Return the (X, Y) coordinate for the center point of the cell that contains the specified text.  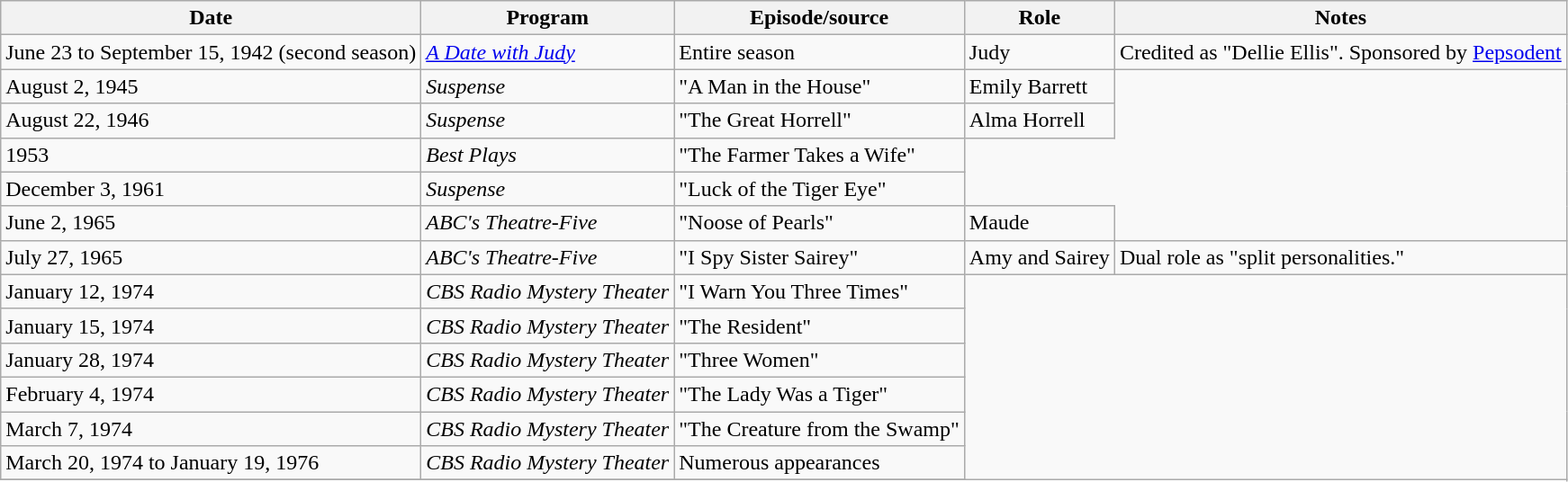
Amy and Sairey (1039, 257)
"Luck of the Tiger Eye" (819, 189)
Emily Barrett (1039, 86)
"Noose of Pearls" (819, 223)
"The Resident" (819, 326)
January 12, 1974 (211, 291)
January 28, 1974 (211, 360)
August 22, 1946 (211, 120)
Episode/source (819, 18)
June 2, 1965 (211, 223)
Credited as "Dellie Ellis". Sponsored by Pepsodent (1340, 52)
Dual role as "split personalities." (1340, 257)
"A Man in the House" (819, 86)
Numerous appearances (819, 463)
Best Plays (547, 155)
Judy (1039, 52)
January 15, 1974 (211, 326)
Program (547, 18)
"I Warn You Three Times" (819, 291)
March 20, 1974 to January 19, 1976 (211, 463)
February 4, 1974 (211, 394)
Alma Horrell (1039, 120)
"The Lady Was a Tiger" (819, 394)
"Three Women" (819, 360)
"The Farmer Takes a Wife" (819, 155)
August 2, 1945 (211, 86)
Entire season (819, 52)
"The Great Horrell" (819, 120)
June 23 to September 15, 1942 (second season) (211, 52)
A Date with Judy (547, 52)
Notes (1340, 18)
July 27, 1965 (211, 257)
Date (211, 18)
Maude (1039, 223)
"The Creature from the Swamp" (819, 429)
"I Spy Sister Sairey" (819, 257)
December 3, 1961 (211, 189)
1953 (211, 155)
March 7, 1974 (211, 429)
Role (1039, 18)
